Return (X, Y) of the center of cell containing provided text 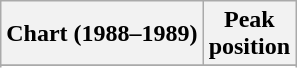
Chart (1988–1989) (102, 34)
Peakposition (249, 34)
